Identify which cell holds the provided text, then report its (X, Y) central coordinate. 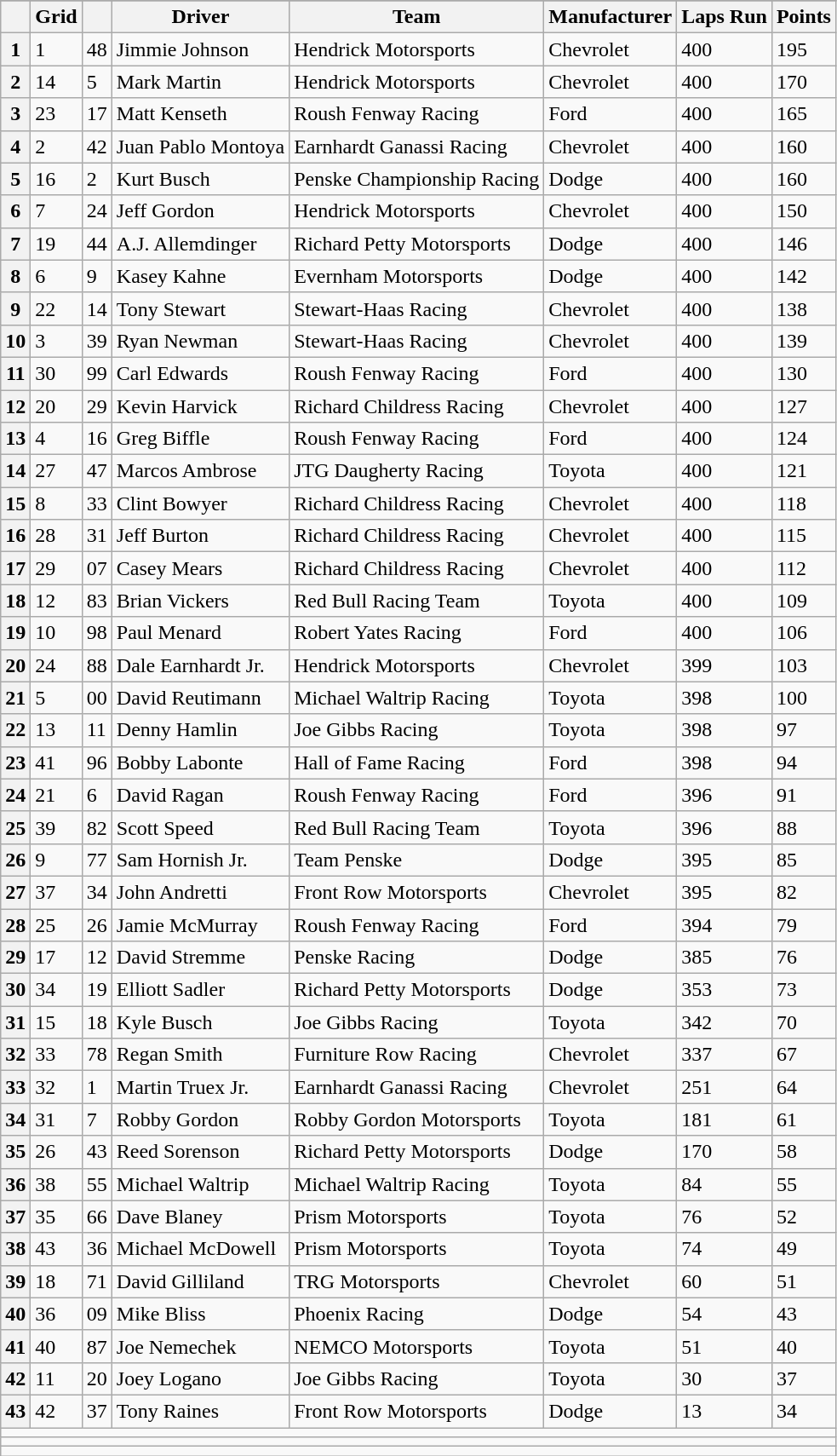
David Ragan (200, 795)
JTG Daugherty Racing (417, 471)
85 (804, 860)
52 (804, 1217)
Penske Racing (417, 958)
Evernham Motorsports (417, 276)
109 (804, 601)
195 (804, 49)
09 (97, 1314)
Casey Mears (200, 568)
Greg Biffle (200, 439)
Dale Earnhardt Jr. (200, 665)
TRG Motorsports (417, 1281)
David Stremme (200, 958)
Carl Edwards (200, 373)
106 (804, 633)
138 (804, 308)
71 (97, 1281)
Jamie McMurray (200, 924)
118 (804, 504)
Elliott Sadler (200, 990)
58 (804, 1152)
Kurt Busch (200, 179)
Ryan Newman (200, 341)
A.J. Allemdinger (200, 244)
Robby Gordon (200, 1119)
127 (804, 406)
70 (804, 1022)
Driver (200, 17)
Kyle Busch (200, 1022)
353 (725, 990)
Bobby Labonte (200, 763)
Furniture Row Racing (417, 1055)
07 (97, 568)
337 (725, 1055)
Denny Hamlin (200, 730)
49 (804, 1249)
181 (725, 1119)
Regan Smith (200, 1055)
Tony Stewart (200, 308)
48 (97, 49)
Juan Pablo Montoya (200, 147)
Tony Raines (200, 1411)
John Andretti (200, 892)
84 (725, 1184)
Michael Waltrip (200, 1184)
112 (804, 568)
Kasey Kahne (200, 276)
Joe Nemechek (200, 1346)
99 (97, 373)
00 (97, 698)
96 (97, 763)
100 (804, 698)
Manufacturer (611, 17)
251 (725, 1087)
97 (804, 730)
342 (725, 1022)
Team Penske (417, 860)
60 (725, 1281)
64 (804, 1087)
Robby Gordon Motorsports (417, 1119)
Clint Bowyer (200, 504)
124 (804, 439)
Phoenix Racing (417, 1314)
Dave Blaney (200, 1217)
142 (804, 276)
Michael McDowell (200, 1249)
78 (97, 1055)
150 (804, 211)
Jeff Gordon (200, 211)
67 (804, 1055)
Penske Championship Racing (417, 179)
Laps Run (725, 17)
130 (804, 373)
73 (804, 990)
66 (97, 1217)
David Reutimann (200, 698)
David Gilliland (200, 1281)
Marcos Ambrose (200, 471)
115 (804, 536)
385 (725, 958)
103 (804, 665)
146 (804, 244)
Reed Sorenson (200, 1152)
Martin Truex Jr. (200, 1087)
87 (97, 1346)
79 (804, 924)
Brian Vickers (200, 601)
91 (804, 795)
NEMCO Motorsports (417, 1346)
61 (804, 1119)
74 (725, 1249)
Grid (56, 17)
121 (804, 471)
94 (804, 763)
Jeff Burton (200, 536)
Sam Hornish Jr. (200, 860)
Jimmie Johnson (200, 49)
Scott Speed (200, 827)
Mike Bliss (200, 1314)
Hall of Fame Racing (417, 763)
44 (97, 244)
Team (417, 17)
Mark Martin (200, 82)
77 (97, 860)
Matt Kenseth (200, 114)
98 (97, 633)
83 (97, 601)
54 (725, 1314)
47 (97, 471)
Points (804, 17)
Robert Yates Racing (417, 633)
139 (804, 341)
Paul Menard (200, 633)
Kevin Harvick (200, 406)
Joey Logano (200, 1378)
394 (725, 924)
399 (725, 665)
165 (804, 114)
